Scan for the cell matching the given text and deliver its (x, y) coordinate at center. 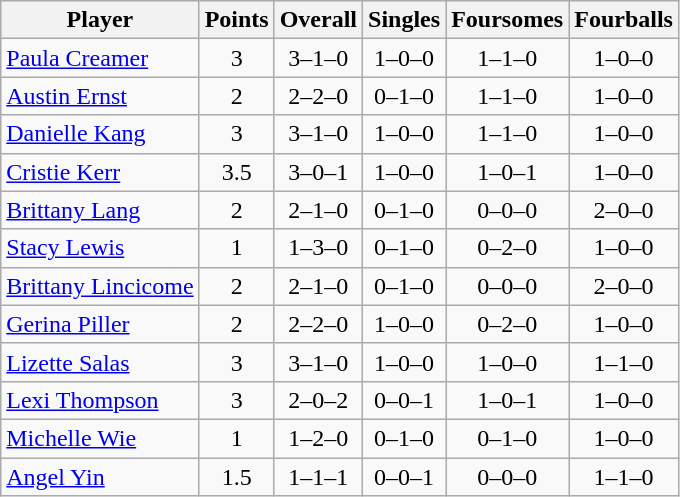
Lizette Salas (100, 362)
Fourballs (624, 20)
2–0–2 (318, 400)
1–3–0 (318, 248)
Michelle Wie (100, 438)
Brittany Lang (100, 210)
Cristie Kerr (100, 172)
3–0–1 (318, 172)
Singles (404, 20)
Overall (318, 20)
Gerina Piller (100, 324)
Paula Creamer (100, 58)
1–2–0 (318, 438)
Angel Yin (100, 477)
Points (236, 20)
1–1–1 (318, 477)
Brittany Lincicome (100, 286)
Danielle Kang (100, 134)
Lexi Thompson (100, 400)
3.5 (236, 172)
Foursomes (508, 20)
Stacy Lewis (100, 248)
1.5 (236, 477)
Austin Ernst (100, 96)
Player (100, 20)
